For the text-containing cell, return its midpoint in [x, y] coordinate format. 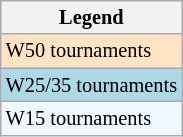
Legend [92, 17]
W50 tournaments [92, 51]
W15 tournaments [92, 118]
W25/35 tournaments [92, 85]
